For the text-containing cell, return its midpoint in [x, y] coordinate format. 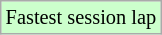
Fastest session lap [81, 17]
